Search for the cell housing the specified text and yield its [X, Y] center coordinate. 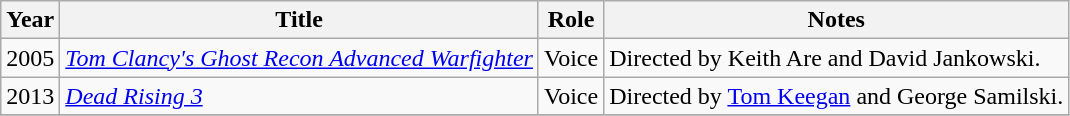
2013 [30, 96]
Tom Clancy's Ghost Recon Advanced Warfighter [300, 58]
Title [300, 20]
Notes [836, 20]
2005 [30, 58]
Dead Rising 3 [300, 96]
Directed by Tom Keegan and George Samilski. [836, 96]
Year [30, 20]
Role [570, 20]
Directed by Keith Are and David Jankowski. [836, 58]
